Find where the given text appears and provide that cell's center as (X, Y) coordinate. 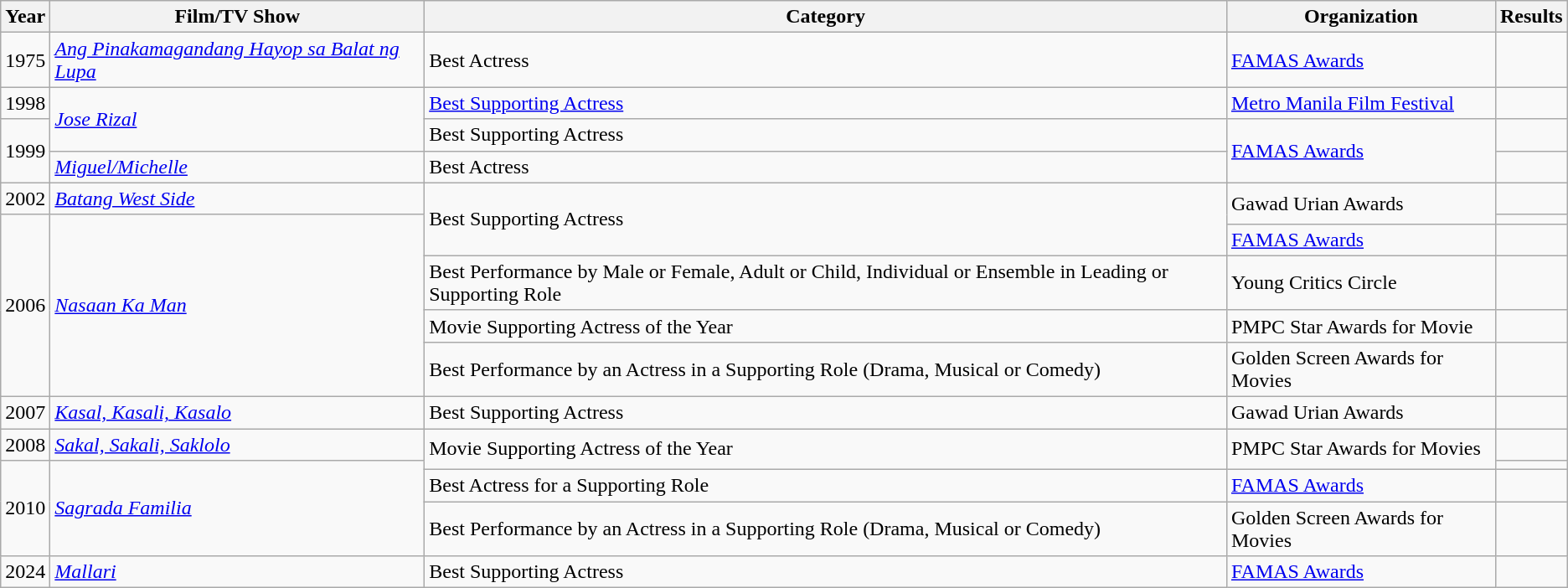
2002 (25, 199)
Jose Rizal (238, 119)
1998 (25, 103)
Best Actress for a Supporting Role (826, 486)
Film/TV Show (238, 17)
Metro Manila Film Festival (1360, 103)
Category (826, 17)
2024 (25, 572)
1999 (25, 151)
Sakal, Sakali, Saklolo (238, 445)
1975 (25, 60)
2008 (25, 445)
Nasaan Ka Man (238, 305)
Miguel/Michelle (238, 167)
Year (25, 17)
Results (1531, 17)
PMPC Star Awards for Movies (1360, 449)
PMPC Star Awards for Movie (1360, 326)
Kasal, Kasali, Kasalo (238, 412)
Mallari (238, 572)
Sagrada Familia (238, 508)
2006 (25, 305)
2010 (25, 508)
Ang Pinakamagandang Hayop sa Balat ng Lupa (238, 60)
Batang West Side (238, 199)
2007 (25, 412)
Organization (1360, 17)
Young Critics Circle (1360, 283)
Best Performance by Male or Female, Adult or Child, Individual or Ensemble in Leading or Supporting Role (826, 283)
